For the text-containing cell, return its midpoint in [x, y] coordinate format. 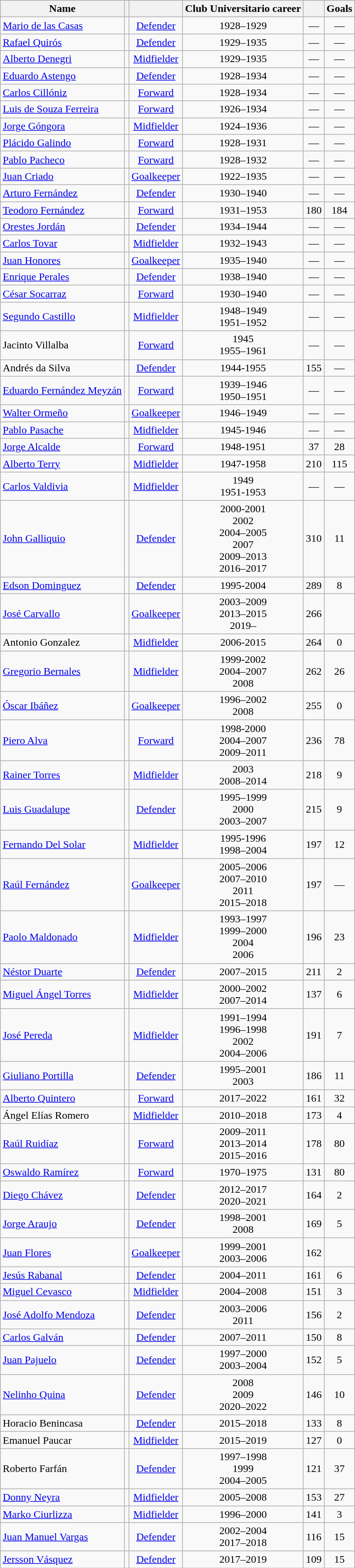
Rafael Quirós [62, 42]
150 [314, 1337]
211 [314, 972]
2015–2018 [243, 1423]
78 [340, 740]
John Galliquio [62, 538]
Orestes Jordán [62, 227]
153 [314, 1497]
184 [340, 210]
1996–2002 2008 [243, 706]
Nelinho Quina [62, 1394]
1928–1931 [243, 143]
José Adolfo Mendoza [62, 1314]
Miguel Cevasco [62, 1292]
2003–2006 2011 [243, 1314]
Paolo Maldonado [62, 937]
2015–2019 [243, 1440]
2017–2019 [243, 1560]
1993–1997 1999–2000 2004 2006 [243, 937]
191 [314, 1035]
Juan Pajuelo [62, 1360]
2005–2008 [243, 1497]
310 [314, 538]
1932–1943 [243, 244]
115 [340, 463]
2000–2002 2007–2014 [243, 995]
Jesús Rabanal [62, 1275]
1997–2000 2003–2004 [243, 1360]
4 [340, 1115]
180 [314, 210]
2010–2018 [243, 1115]
1947-1958 [243, 463]
Rainer Torres [62, 775]
Miguel Ángel Torres [62, 995]
28 [340, 447]
Segundo Castillo [62, 316]
Marko Ciurlizza [62, 1514]
264 [314, 643]
Juan Manuel Vargas [62, 1537]
Raúl Fernández [62, 884]
José Pereda [62, 1035]
2004–2011 [243, 1275]
266 [314, 614]
1945-1946 [243, 430]
1995-1996 1998–2004 [243, 844]
Luis Guadalupe [62, 810]
1928–1932 [243, 159]
Alberto Denegri [62, 59]
137 [314, 995]
1926–1934 [243, 109]
Pablo Pacheco [62, 159]
2007–2011 [243, 1337]
173 [314, 1115]
236 [314, 740]
2002–2004 2017–2018 [243, 1537]
2006-2015 [243, 643]
Néstor Duarte [62, 972]
Enrique Perales [62, 277]
Andrés da Silva [62, 368]
26 [340, 671]
Walter Ormeño [62, 413]
169 [314, 1224]
Jorge Alcalde [62, 447]
1948-1951 [243, 447]
156 [314, 1314]
1922–1935 [243, 176]
131 [314, 1172]
Carlos Valdivia [62, 486]
215 [314, 810]
1995–1999 2000 2003–2007 [243, 810]
Jorge Araujo [62, 1224]
1991–1994 1996–1998 2002 2004–2006 [243, 1035]
Plácido Galindo [62, 143]
Carlos Cillóniz [62, 92]
Donny Neyra [62, 1497]
Jorge Góngora [62, 126]
Mario de las Casas [62, 26]
155 [314, 368]
1938–1940 [243, 277]
1934–1944 [243, 227]
1931–1953 [243, 210]
164 [314, 1195]
141 [314, 1514]
Óscar Ibáñez [62, 706]
19451955–1961 [243, 345]
27 [340, 1497]
196 [314, 937]
1946–1949 [243, 413]
2003 2008–2014 [243, 775]
Name [62, 9]
1995–2001 2003 [243, 1076]
2004–2008 [243, 1292]
1948–19491951–1952 [243, 316]
Alberto Quintero [62, 1098]
Piero Alva [62, 740]
2012–2017 2020–2021 [243, 1195]
2009–2011 2013–2014 2015–2016 [243, 1144]
121 [314, 1468]
Diego Chávez [62, 1195]
Oswaldo Ramírez [62, 1172]
218 [314, 775]
133 [314, 1423]
255 [314, 706]
19491951-1953 [243, 486]
Carlos Galván [62, 1337]
1970–1975 [243, 1172]
1935–1940 [243, 260]
1997–1998 19992004–2005 [243, 1468]
Juan Honores [62, 260]
Goals [340, 9]
Juan Criado [62, 176]
Pablo Pasache [62, 430]
10 [340, 1394]
José Carvallo [62, 614]
Emanuel Paucar [62, 1440]
Raúl Ruidíaz [62, 1144]
Horacio Benincasa [62, 1423]
2008 2009 2020–2022 [243, 1394]
Ángel Elías Romero [62, 1115]
Roberto Farfán [62, 1468]
César Socarraz [62, 294]
146 [314, 1394]
152 [314, 1360]
2017–2022 [243, 1098]
Fernando Del Solar [62, 844]
210 [314, 463]
1999–2001 2003–2006 [243, 1253]
178 [314, 1144]
1928–1929 [243, 26]
1996–2000 [243, 1514]
Club Universitario career [243, 9]
127 [314, 1440]
Juan Flores [62, 1253]
162 [314, 1253]
Antonio Gonzalez [62, 643]
Jacinto Villalba [62, 345]
Gregorio Bernales [62, 671]
2005–2006 2007–2010 2011 2015–2018 [243, 884]
2003–2009 2013–2015 2019– [243, 614]
Alberto Terry [62, 463]
7 [340, 1035]
1999-2002 2004–2007 2008 [243, 671]
Eduardo Fernández Meyzán [62, 390]
Giuliano Portilla [62, 1076]
1998–2001 2008 [243, 1224]
Luis de Souza Ferreira [62, 109]
1939–19461950–1951 [243, 390]
1924–1936 [243, 126]
151 [314, 1292]
1998-2000 2004–2007 2009–2011 [243, 740]
23 [340, 937]
Eduardo Astengo [62, 76]
109 [314, 1560]
116 [314, 1537]
2000-2001 2002 2004–2005 2007 2009–2013 2016–2017 [243, 538]
12 [340, 844]
1995-2004 [243, 585]
262 [314, 671]
186 [314, 1076]
Jersson Vásquez [62, 1560]
Teodoro Fernández [62, 210]
2007–2015 [243, 972]
1944-1955 [243, 368]
289 [314, 585]
Arturo Fernández [62, 193]
32 [340, 1098]
Edson Dominguez [62, 585]
Carlos Tovar [62, 244]
